Provide the [x, y] coordinate of the cell's center where the given text is located.  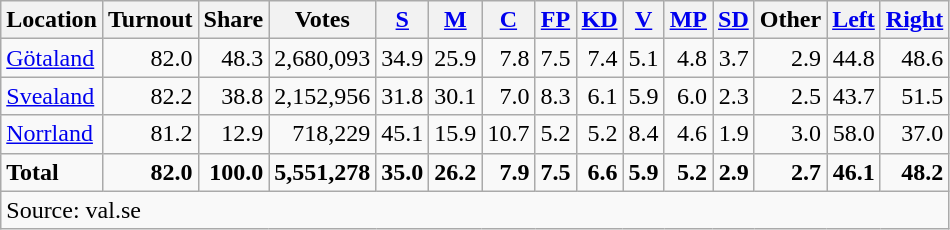
7.4 [600, 58]
48.2 [914, 172]
V [644, 20]
48.3 [234, 58]
35.0 [402, 172]
3.7 [733, 58]
58.0 [854, 134]
718,229 [322, 134]
4.6 [688, 134]
48.6 [914, 58]
25.9 [456, 58]
Total [52, 172]
FP [556, 20]
7.8 [508, 58]
1.9 [733, 134]
6.6 [600, 172]
SD [733, 20]
Other [790, 20]
7.0 [508, 96]
5.1 [644, 58]
82.2 [150, 96]
Source: val.se [475, 210]
2,680,093 [322, 58]
2.7 [790, 172]
12.9 [234, 134]
43.7 [854, 96]
M [456, 20]
C [508, 20]
3.0 [790, 134]
51.5 [914, 96]
46.1 [854, 172]
38.8 [234, 96]
6.0 [688, 96]
31.8 [402, 96]
100.0 [234, 172]
7.9 [508, 172]
2.3 [733, 96]
30.1 [456, 96]
81.2 [150, 134]
Location [52, 20]
26.2 [456, 172]
KD [600, 20]
10.7 [508, 134]
Turnout [150, 20]
Götaland [52, 58]
37.0 [914, 134]
6.1 [600, 96]
Norrland [52, 134]
Svealand [52, 96]
4.8 [688, 58]
S [402, 20]
8.4 [644, 134]
Left [854, 20]
8.3 [556, 96]
5,551,278 [322, 172]
2,152,956 [322, 96]
34.9 [402, 58]
15.9 [456, 134]
Votes [322, 20]
Share [234, 20]
2.5 [790, 96]
44.8 [854, 58]
45.1 [402, 134]
MP [688, 20]
Right [914, 20]
